Search for the cell housing the specified text and yield its (X, Y) center coordinate. 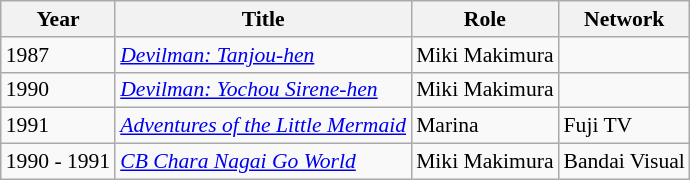
Bandai Visual (624, 162)
CB Chara Nagai Go World (263, 162)
1987 (58, 55)
Fuji TV (624, 126)
Marina (484, 126)
Title (263, 19)
1991 (58, 126)
Year (58, 19)
Network (624, 19)
1990 (58, 90)
Devilman: Yochou Sirene-hen (263, 90)
Adventures of the Little Mermaid (263, 126)
Devilman: Tanjou-hen (263, 55)
Role (484, 19)
1990 - 1991 (58, 162)
